Locate the cell with the specified text and output its (X, Y) center coordinate. 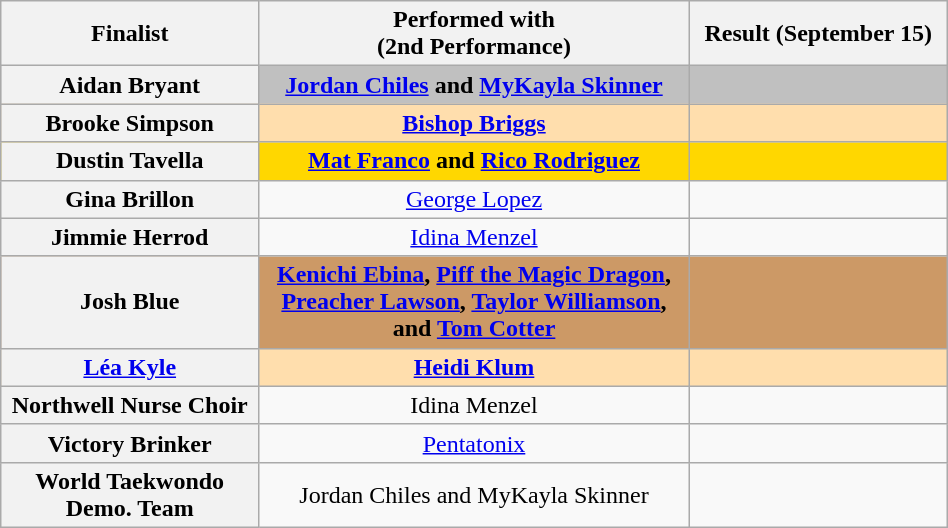
Victory Brinker (130, 443)
Jimmie Herrod (130, 237)
Aidan Bryant (130, 85)
George Lopez (474, 199)
Heidi Klum (474, 367)
Brooke Simpson (130, 123)
Léa Kyle (130, 367)
Bishop Briggs (474, 123)
Performed with(2nd Performance) (474, 34)
Northwell Nurse Choir (130, 405)
Finalist (130, 34)
World Taekwondo Demo. Team (130, 494)
Result (September 15) (818, 34)
Dustin Tavella (130, 161)
Kenichi Ebina, Piff the Magic Dragon, Preacher Lawson, Taylor Williamson, and Tom Cotter (474, 302)
Josh Blue (130, 302)
Pentatonix (474, 443)
Gina Brillon (130, 199)
Mat Franco and Rico Rodriguez (474, 161)
